Pinpoint the cell where the given text exists, returning its [x, y] midpoint coordinate. 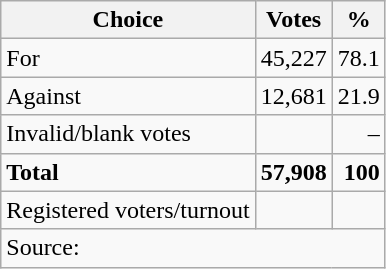
12,681 [294, 96]
57,908 [294, 172]
Registered voters/turnout [128, 210]
For [128, 58]
21.9 [358, 96]
% [358, 20]
Total [128, 172]
Against [128, 96]
– [358, 134]
Source: [193, 248]
100 [358, 172]
Votes [294, 20]
Invalid/blank votes [128, 134]
Choice [128, 20]
78.1 [358, 58]
45,227 [294, 58]
